Determine the (x, y) coordinate at the center of the cell enclosing the given text.  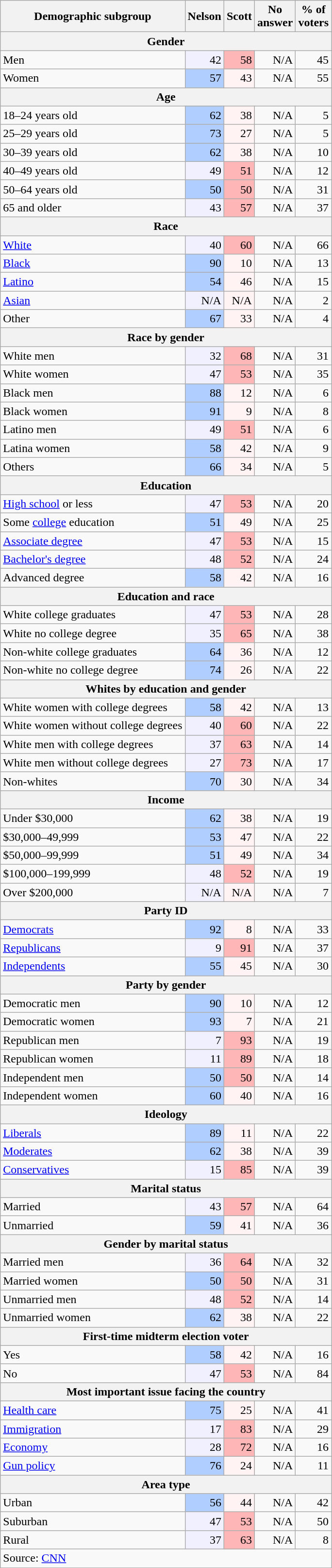
Most important issue facing the country (166, 1392)
Race by gender (166, 337)
Over $200,000 (93, 892)
18 (314, 1059)
$30,000–49,999 (93, 836)
Urban (93, 1503)
26 (239, 670)
Black women (93, 411)
White men with college degrees (93, 744)
Nelson (204, 17)
Latino men (93, 430)
68 (239, 356)
Asian (93, 300)
Conservatives (93, 1170)
Party by gender (166, 985)
White men without college degrees (93, 763)
Gun policy (93, 1466)
No (93, 1373)
Education (166, 485)
Married women (93, 1281)
Source: CNN (166, 1558)
84 (314, 1373)
20 (314, 504)
Unmarried (93, 1225)
$100,000–199,999 (93, 874)
30–39 years old (93, 152)
40–49 years old (93, 171)
67 (204, 319)
White men (93, 356)
High school or less (93, 504)
88 (204, 393)
Non-whites (93, 781)
Race (166, 226)
25–29 years old (93, 134)
Non-white college graduates (93, 652)
Non-white no college degree (93, 670)
Scott (239, 17)
Republican men (93, 1040)
Demographic subgroup (93, 17)
Independent men (93, 1077)
Republican women (93, 1059)
White (93, 244)
Education and race (166, 596)
Gender (166, 41)
59 (204, 1225)
Ideology (166, 1114)
White women (93, 374)
Health care (93, 1410)
92 (204, 929)
Yes (93, 1355)
Rural (93, 1540)
65 and older (93, 208)
72 (239, 1447)
Women (93, 78)
$50,000–99,999 (93, 855)
29 (314, 1429)
White college graduates (93, 615)
Others (93, 467)
Whites by education and gender (166, 689)
75 (204, 1410)
Married (93, 1207)
Men (93, 60)
Black men (93, 393)
Unmarried men (93, 1299)
Associate degree (93, 541)
44 (239, 1503)
83 (239, 1429)
Advanced degree (93, 578)
Marital status (166, 1188)
Married men (93, 1262)
Latina women (93, 448)
65 (239, 633)
85 (239, 1170)
Other (93, 319)
White women without college degrees (93, 726)
Party ID (166, 911)
Suburban (93, 1521)
Income (166, 800)
Under $30,000 (93, 818)
Gender by marital status (166, 1244)
4 (314, 319)
Noanswer (275, 17)
Economy (93, 1447)
% ofvoters (314, 17)
Latino (93, 282)
Democratic women (93, 1022)
Immigration (93, 1429)
Bachelor's degree (93, 559)
Democrats (93, 929)
76 (204, 1466)
Moderates (93, 1151)
46 (239, 282)
First-time midterm election voter (166, 1336)
Democratic men (93, 1003)
54 (204, 282)
18–24 years old (93, 115)
Liberals (93, 1133)
White women with college degrees (93, 707)
Independents (93, 966)
21 (314, 1022)
Unmarried women (93, 1318)
Black (93, 263)
56 (204, 1503)
Age (166, 97)
White no college degree (93, 633)
2 (314, 300)
Independent women (93, 1096)
74 (204, 670)
Area type (166, 1484)
Some college education (93, 522)
70 (204, 781)
Republicans (93, 948)
50–64 years old (93, 189)
